Locate the cell with the specified text and output its [X, Y] center coordinate. 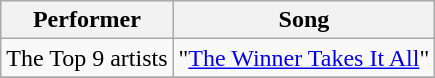
"The Winner Takes It All" [304, 58]
The Top 9 artists [87, 58]
Performer [87, 20]
Song [304, 20]
